Return the [X, Y] coordinate for the center point of the cell that contains the specified text.  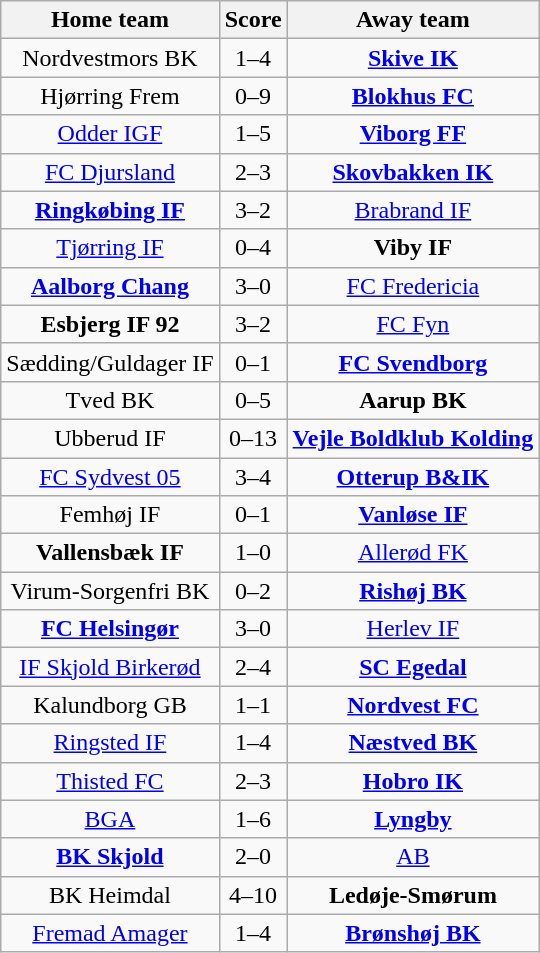
Otterup B&IK [413, 477]
FC Helsingør [110, 629]
FC Fredericia [413, 286]
0–4 [253, 248]
Blokhus FC [413, 96]
Viborg FF [413, 134]
Thisted FC [110, 781]
Hjørring Frem [110, 96]
0–5 [253, 400]
Vejle Boldklub Kolding [413, 438]
1–1 [253, 705]
Lyngby [413, 819]
Tjørring IF [110, 248]
Vanløse IF [413, 515]
Ringkøbing IF [110, 210]
Kalundborg GB [110, 705]
Nordvestmors BK [110, 58]
Virum-Sorgenfri BK [110, 591]
Nordvest FC [413, 705]
FC Sydvest 05 [110, 477]
3–4 [253, 477]
Vallensbæk IF [110, 553]
Allerød FK [413, 553]
Away team [413, 20]
0–13 [253, 438]
Score [253, 20]
Ringsted IF [110, 743]
Viby IF [413, 248]
Næstved BK [413, 743]
Brønshøj BK [413, 933]
2–0 [253, 857]
Rishøj BK [413, 591]
Skive IK [413, 58]
Ubberud IF [110, 438]
1–5 [253, 134]
Aarup BK [413, 400]
Odder IGF [110, 134]
Brabrand IF [413, 210]
0–9 [253, 96]
1–6 [253, 819]
Skovbakken IK [413, 172]
Femhøj IF [110, 515]
Ledøje-Smørum [413, 895]
BGA [110, 819]
Hobro IK [413, 781]
2–4 [253, 667]
Home team [110, 20]
BK Heimdal [110, 895]
0–2 [253, 591]
FC Svendborg [413, 362]
IF Skjold Birkerød [110, 667]
SC Egedal [413, 667]
FC Djursland [110, 172]
AB [413, 857]
Tved BK [110, 400]
Sædding/Guldager IF [110, 362]
4–10 [253, 895]
FC Fyn [413, 324]
Esbjerg IF 92 [110, 324]
1–0 [253, 553]
BK Skjold [110, 857]
Aalborg Chang [110, 286]
Herlev IF [413, 629]
Fremad Amager [110, 933]
